From the cell containing the given text, extract its center point as (X, Y) coordinate. 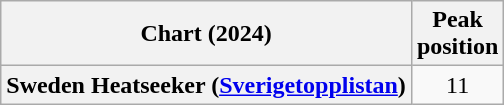
Chart (2024) (206, 34)
Sweden Heatseeker (Sverigetopplistan) (206, 85)
11 (457, 85)
Peakposition (457, 34)
